Identify which cell holds the provided text, then report its (X, Y) central coordinate. 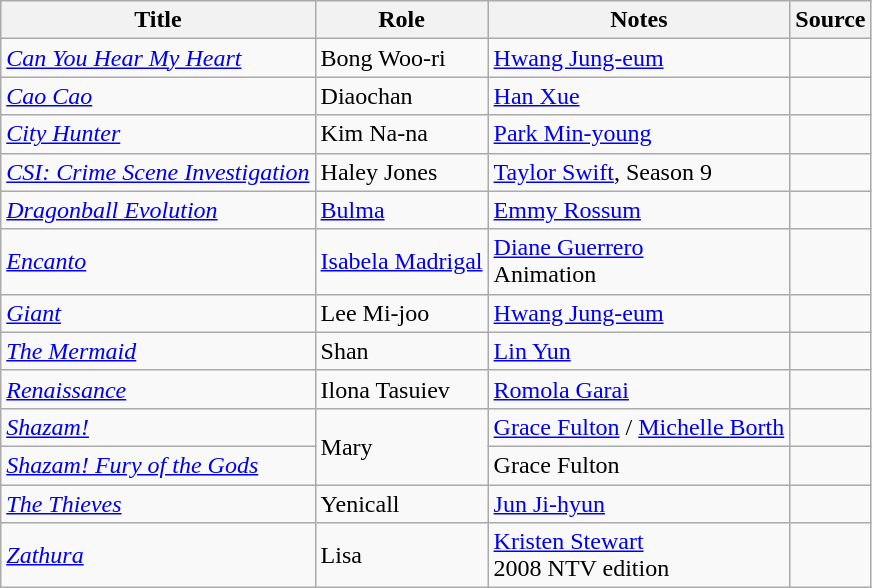
Yenicall (402, 503)
Kim Na-na (402, 134)
Cao Cao (158, 96)
Diane GuerreroAnimation (639, 262)
Role (402, 20)
Source (830, 20)
Notes (639, 20)
The Thieves (158, 503)
Shazam! Fury of the Gods (158, 465)
City Hunter (158, 134)
CSI: Crime Scene Investigation (158, 172)
Can You Hear My Heart (158, 58)
Diaochan (402, 96)
Lin Yun (639, 351)
Title (158, 20)
Ilona Tasuiev (402, 389)
Giant (158, 313)
Shan (402, 351)
Renaissance (158, 389)
Romola Garai (639, 389)
Dragonball Evolution (158, 210)
Bong Woo-ri (402, 58)
Taylor Swift, Season 9 (639, 172)
Grace Fulton / Michelle Borth (639, 427)
Kristen Stewart2008 NTV edition (639, 556)
Lee Mi-joo (402, 313)
Park Min-young (639, 134)
Shazam! (158, 427)
Mary (402, 446)
Zathura (158, 556)
Bulma (402, 210)
Encanto (158, 262)
Grace Fulton (639, 465)
Haley Jones (402, 172)
Han Xue (639, 96)
Lisa (402, 556)
The Mermaid (158, 351)
Jun Ji-hyun (639, 503)
Isabela Madrigal (402, 262)
Emmy Rossum (639, 210)
